From the cell containing the given text, extract its center point as (X, Y) coordinate. 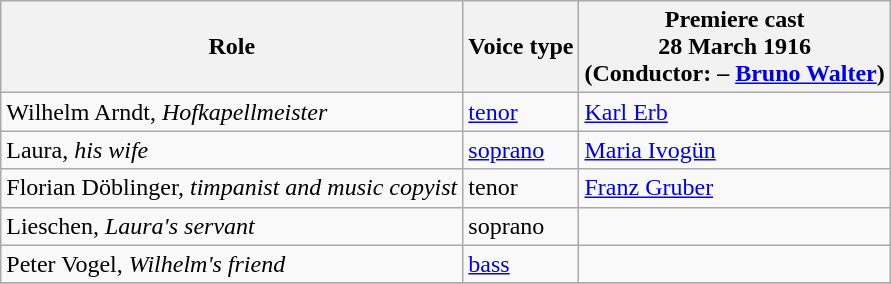
Florian Döblinger, timpanist and music copyist (232, 188)
Franz Gruber (734, 188)
Maria Ivogün (734, 150)
Karl Erb (734, 112)
Wilhelm Arndt, Hofkapellmeister (232, 112)
Premiere cast28 March 1916(Conductor: – Bruno Walter) (734, 47)
Voice type (521, 47)
Lieschen, Laura's servant (232, 226)
Role (232, 47)
Laura, his wife (232, 150)
Peter Vogel, Wilhelm's friend (232, 264)
bass (521, 264)
